Extract the [X, Y] coordinate from the center of the cell holding the provided text.  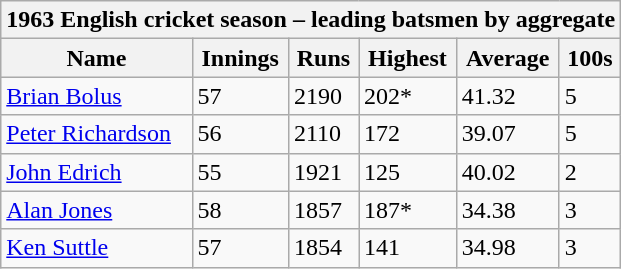
John Edrich [96, 172]
Alan Jones [96, 210]
100s [590, 58]
34.38 [508, 210]
55 [240, 172]
Brian Bolus [96, 96]
125 [408, 172]
Highest [408, 58]
1854 [323, 248]
40.02 [508, 172]
2110 [323, 134]
1921 [323, 172]
2190 [323, 96]
Peter Richardson [96, 134]
39.07 [508, 134]
1963 English cricket season – leading batsmen by aggregate [311, 20]
Ken Suttle [96, 248]
58 [240, 210]
2 [590, 172]
56 [240, 134]
Name [96, 58]
172 [408, 134]
141 [408, 248]
187* [408, 210]
Runs [323, 58]
202* [408, 96]
Average [508, 58]
Innings [240, 58]
34.98 [508, 248]
41.32 [508, 96]
1857 [323, 210]
